Identify which cell holds the provided text, then report its [X, Y] central coordinate. 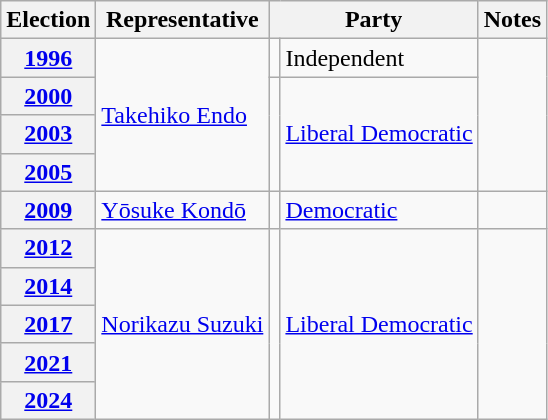
2005 [48, 172]
Election [48, 20]
Party [374, 20]
Notes [512, 20]
Norikazu Suzuki [182, 324]
Independent [379, 58]
2014 [48, 286]
1996 [48, 58]
2000 [48, 96]
Takehiko Endo [182, 115]
2012 [48, 248]
2017 [48, 324]
Democratic [379, 210]
Representative [182, 20]
2021 [48, 362]
2024 [48, 400]
Yōsuke Kondō [182, 210]
2003 [48, 134]
2009 [48, 210]
